Detect which cell encompasses the target text, then output its [X, Y] center coordinate. 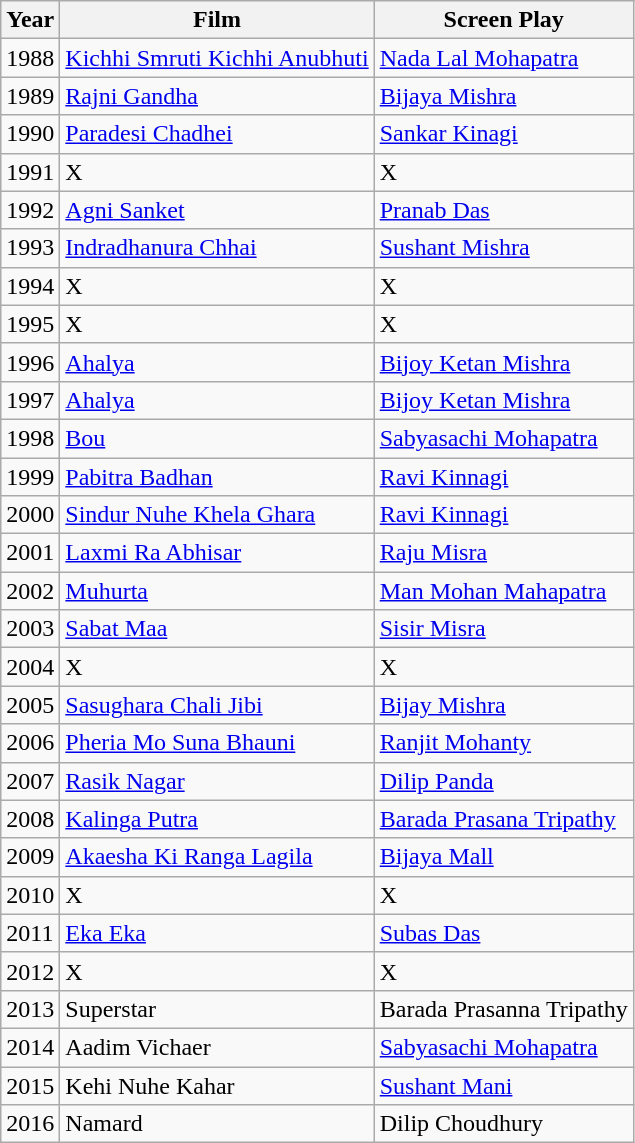
2000 [30, 515]
Sisir Misra [504, 629]
1996 [30, 362]
Film [217, 20]
Kalinga Putra [217, 819]
Sankar Kinagi [504, 134]
Pheria Mo Suna Bhauni [217, 743]
Sindur Nuhe Khela Ghara [217, 515]
1993 [30, 248]
2016 [30, 1124]
2006 [30, 743]
Dilip Choudhury [504, 1124]
1998 [30, 438]
Pabitra Badhan [217, 477]
Paradesi Chadhei [217, 134]
Sushant Mani [504, 1085]
2012 [30, 971]
1990 [30, 134]
Dilip Panda [504, 781]
1988 [30, 58]
Raju Misra [504, 553]
2004 [30, 667]
2007 [30, 781]
1999 [30, 477]
Rasik Nagar [217, 781]
1997 [30, 400]
Kichhi Smruti Kichhi Anubhuti [217, 58]
Bijaya Mall [504, 857]
1995 [30, 324]
2014 [30, 1047]
Man Mohan Mahapatra [504, 591]
Akaesha Ki Ranga Lagila [217, 857]
Aadim Vichaer [217, 1047]
Sabat Maa [217, 629]
1991 [30, 172]
Sasughara Chali Jibi [217, 705]
Subas Das [504, 933]
1994 [30, 286]
Muhurta [217, 591]
Nada Lal Mohapatra [504, 58]
Rajni Gandha [217, 96]
1989 [30, 96]
2008 [30, 819]
Ranjit Mohanty [504, 743]
Superstar [217, 1009]
Year [30, 20]
Bou [217, 438]
Barada Prasanna Tripathy [504, 1009]
2005 [30, 705]
2011 [30, 933]
2002 [30, 591]
Barada Prasana Tripathy [504, 819]
Bijay Mishra [504, 705]
Namard [217, 1124]
Screen Play [504, 20]
2003 [30, 629]
2013 [30, 1009]
Agni Sanket [217, 210]
Pranab Das [504, 210]
Kehi Nuhe Kahar [217, 1085]
2015 [30, 1085]
2001 [30, 553]
Indradhanura Chhai [217, 248]
Bijaya Mishra [504, 96]
Eka Eka [217, 933]
Laxmi Ra Abhisar [217, 553]
2010 [30, 895]
2009 [30, 857]
1992 [30, 210]
Sushant Mishra [504, 248]
